Capture the cell that displays the provided text and extract its (x, y) central coordinate. 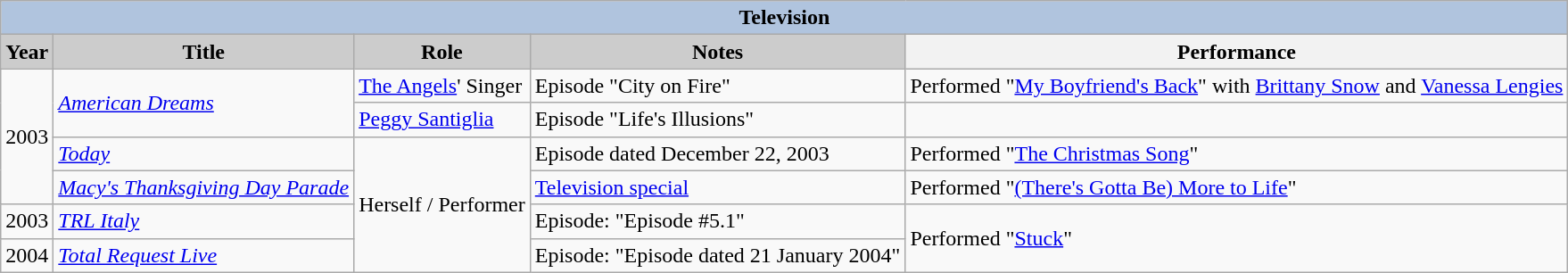
Episode dated December 22, 2003 (717, 153)
Television special (717, 187)
Title (203, 52)
Total Request Live (203, 255)
Herself / Performer (442, 204)
Episode "Life's Illusions" (717, 120)
Macy's Thanksgiving Day Parade (203, 187)
Performance (1236, 52)
2004 (27, 255)
Episode: "Episode #5.1" (717, 221)
Notes (717, 52)
Year (27, 52)
Performed "(There's Gotta Be) More to Life" (1236, 187)
Performed "My Boyfriend's Back" with Brittany Snow and Vanessa Lengies (1236, 86)
Role (442, 52)
TRL Italy (203, 221)
Episode "City on Fire" (717, 86)
Episode: "Episode dated 21 January 2004" (717, 255)
Today (203, 153)
Performed "The Christmas Song" (1236, 153)
The Angels' Singer (442, 86)
Performed "Stuck" (1236, 238)
Peggy Santiglia (442, 120)
American Dreams (203, 103)
Television (785, 18)
